Scan for the cell matching the given text and deliver its [x, y] coordinate at center. 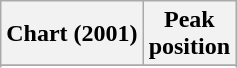
Chart (2001) [72, 34]
Peakposition [189, 34]
